Pinpoint the cell where the given text exists, returning its (x, y) midpoint coordinate. 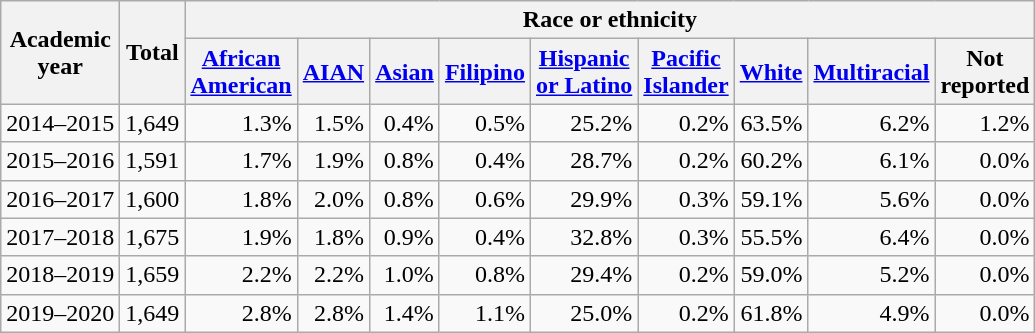
Total (152, 52)
0.5% (484, 123)
29.4% (584, 275)
4.9% (872, 313)
1,659 (152, 275)
2014–2015 (60, 123)
White (771, 72)
1.3% (241, 123)
6.2% (872, 123)
1,591 (152, 161)
32.8% (584, 237)
59.1% (771, 199)
1.2% (985, 123)
5.6% (872, 199)
1,675 (152, 237)
Filipino (484, 72)
60.2% (771, 161)
Academicyear (60, 52)
63.5% (771, 123)
5.2% (872, 275)
6.4% (872, 237)
Race or ethnicity (610, 20)
2.0% (333, 199)
2019–2020 (60, 313)
2016–2017 (60, 199)
2017–2018 (60, 237)
Hispanicor Latino (584, 72)
Multiracial (872, 72)
PacificIslander (686, 72)
55.5% (771, 237)
0.9% (405, 237)
2015–2016 (60, 161)
1.0% (405, 275)
1.1% (484, 313)
2018–2019 (60, 275)
6.1% (872, 161)
25.2% (584, 123)
61.8% (771, 313)
1.4% (405, 313)
AIAN (333, 72)
25.0% (584, 313)
Asian (405, 72)
AfricanAmerican (241, 72)
29.9% (584, 199)
1.5% (333, 123)
1.7% (241, 161)
59.0% (771, 275)
Notreported (985, 72)
0.6% (484, 199)
28.7% (584, 161)
1,600 (152, 199)
